Output the (x, y) coordinate of the center of the cell containing the given text.  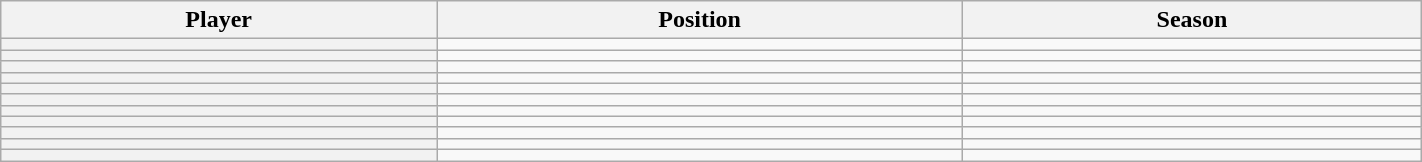
Player (219, 20)
Position (700, 20)
Season (1192, 20)
